Provide the (x, y) coordinate of the cell's center where the given text is located.  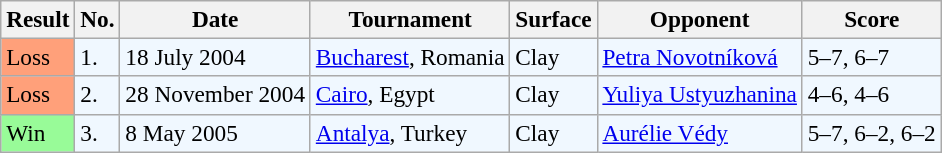
Opponent (700, 19)
Cairo, Egypt (410, 95)
28 November 2004 (215, 95)
Win (38, 133)
18 July 2004 (215, 57)
8 May 2005 (215, 133)
Surface (554, 19)
2. (98, 95)
Tournament (410, 19)
3. (98, 133)
Score (872, 19)
Result (38, 19)
No. (98, 19)
Yuliya Ustyuzhanina (700, 95)
Antalya, Turkey (410, 133)
Aurélie Védy (700, 133)
Petra Novotníková (700, 57)
5–7, 6–7 (872, 57)
5–7, 6–2, 6–2 (872, 133)
Date (215, 19)
1. (98, 57)
Bucharest, Romania (410, 57)
4–6, 4–6 (872, 95)
